Identify which cell holds the provided text, then report its (X, Y) central coordinate. 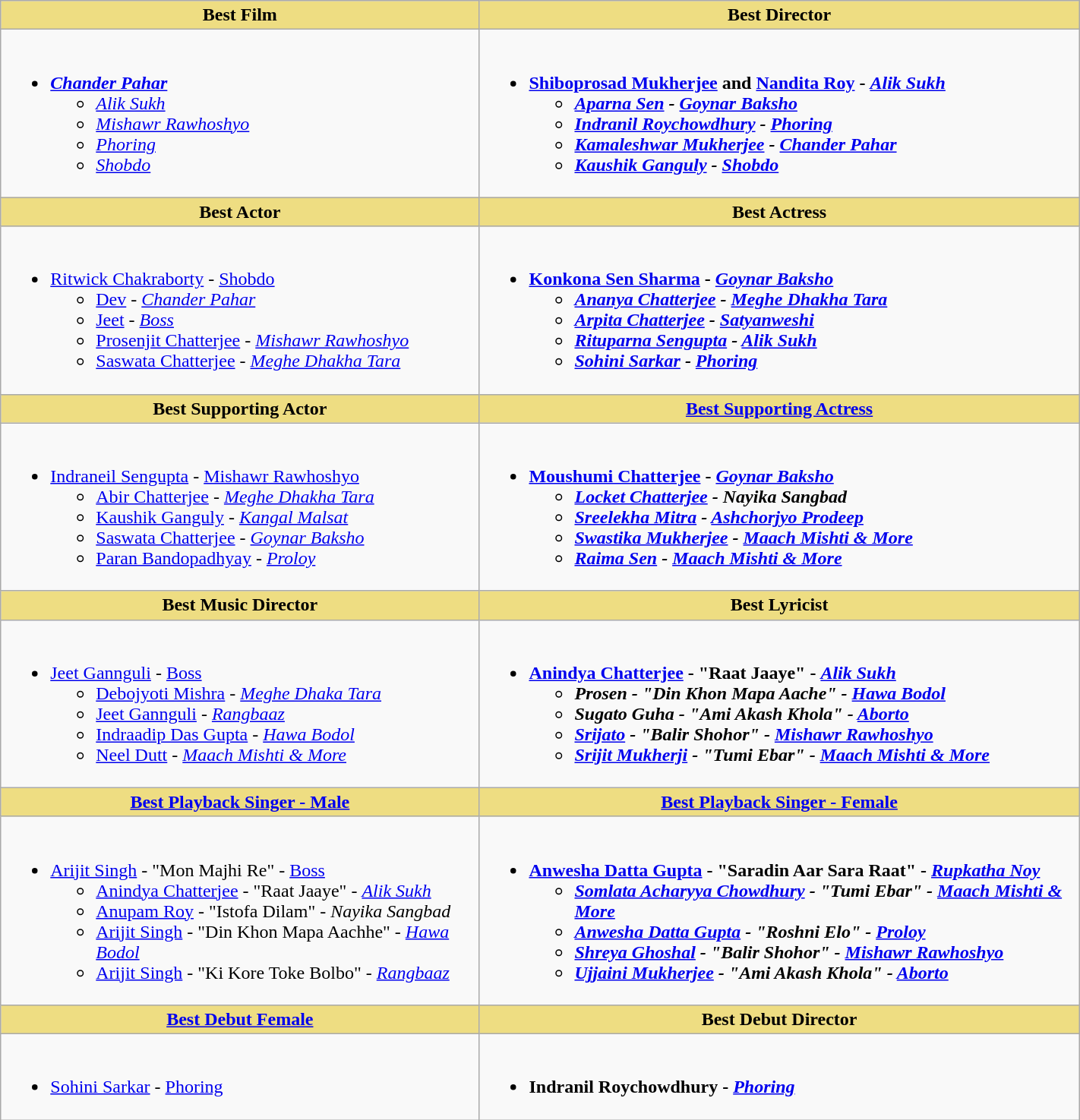
Best Lyricist (779, 605)
Ritwick Chakraborty - ShobdoDev - Chander PaharJeet - BossProsenjit Chatterjee - Mishawr RawhoshyoSaswata Chatterjee - Meghe Dhakha Tara (240, 310)
Best Supporting Actor (240, 409)
Best Actress (779, 212)
Best Playback Singer - Female (779, 802)
Chander PaharAlik SukhMishawr RawhoshyoPhoringShobdo (240, 114)
Best Director (779, 15)
Best Music Director (240, 605)
Best Playback Singer - Male (240, 802)
Best Debut Director (779, 1019)
Best Film (240, 15)
Best Debut Female (240, 1019)
Sohini Sarkar - Phoring (240, 1077)
Indranil Roychowdhury - Phoring (779, 1077)
Jeet Gannguli - BossDebojyoti Mishra - Meghe Dhaka TaraJeet Gannguli - RangbaazIndraadip Das Gupta - Hawa BodolNeel Dutt - Maach Mishti & More (240, 703)
Best Actor (240, 212)
Best Supporting Actress (779, 409)
